Scan for the cell matching the given text and deliver its (x, y) coordinate at center. 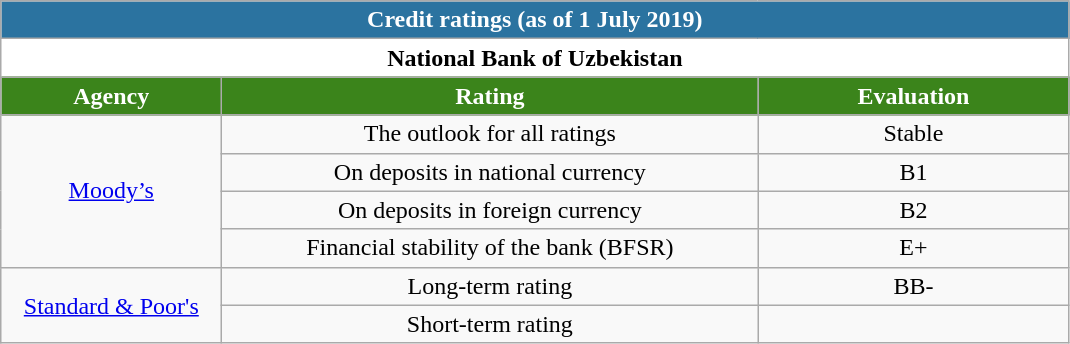
Long-term rating (490, 286)
The outlook for all ratings (490, 134)
Moody’s (112, 191)
On deposits in foreign currency (490, 210)
Short-term rating (490, 324)
Evaluation (914, 96)
B1 (914, 172)
Stable (914, 134)
Rating (490, 96)
Credit ratings (as of 1 July 2019) (535, 20)
BB- (914, 286)
E+ (914, 248)
Standard & Poor's (112, 305)
On deposits in national currency (490, 172)
National Bank of Uzbekistan (535, 58)
B2 (914, 210)
Agency (112, 96)
Financial stability of the bank (BFSR) (490, 248)
